Determine the (X, Y) coordinate at the center of the cell enclosing the given text.  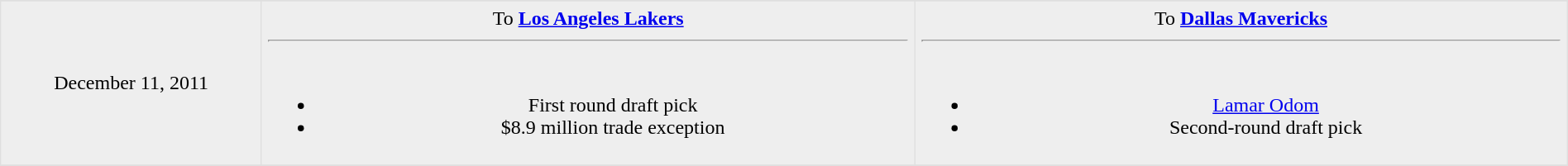
To Los Angeles LakersFirst round draft pick$8.9 million trade exception (587, 83)
To Dallas MavericksLamar OdomSecond-round draft pick (1241, 83)
December 11, 2011 (131, 83)
